Search for the cell housing the specified text and yield its (x, y) center coordinate. 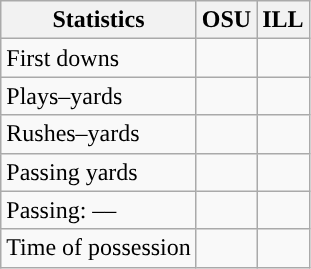
Rushes–yards (99, 134)
Passing yards (99, 172)
First downs (99, 58)
ILL (283, 20)
OSU (226, 20)
Plays–yards (99, 96)
Statistics (99, 20)
Passing: –– (99, 210)
Time of possession (99, 248)
